Identify which cell holds the provided text, then report its [x, y] central coordinate. 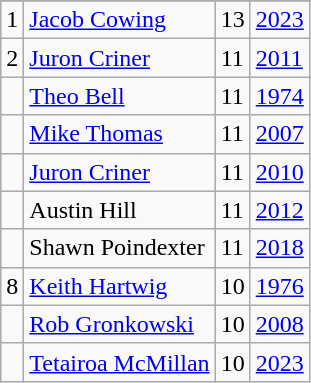
2 [12, 58]
2010 [280, 172]
Theo Bell [120, 96]
Tetairoa McMillan [120, 362]
2011 [280, 58]
2008 [280, 324]
2007 [280, 134]
Rob Gronkowski [120, 324]
Mike Thomas [120, 134]
1 [12, 20]
Shawn Poindexter [120, 248]
Keith Hartwig [120, 286]
13 [232, 20]
8 [12, 286]
Austin Hill [120, 210]
2012 [280, 210]
Jacob Cowing [120, 20]
1976 [280, 286]
1974 [280, 96]
2018 [280, 248]
